Scan for the cell matching the given text and deliver its [x, y] coordinate at center. 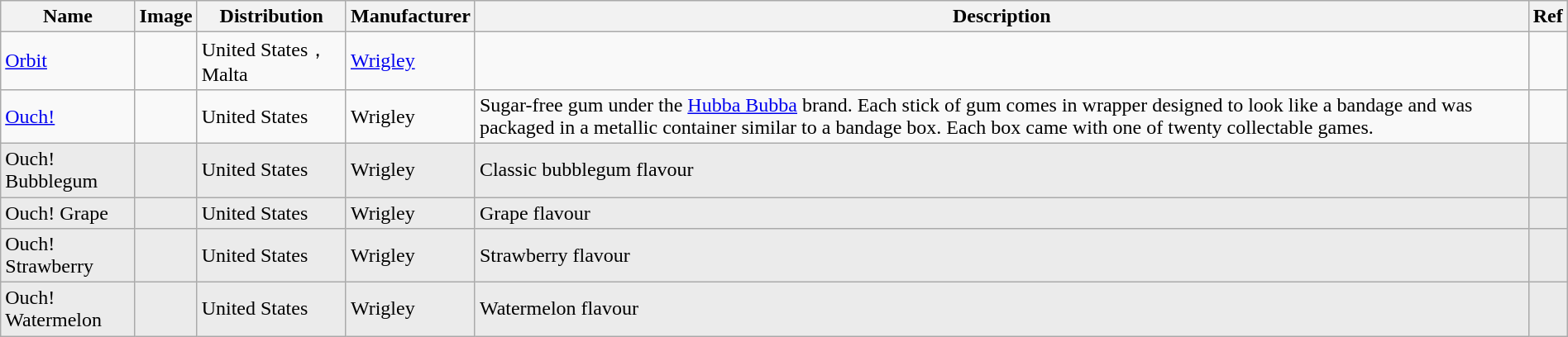
Ref [1548, 17]
Watermelon flavour [1002, 309]
Ouch! Bubblegum [68, 170]
Classic bubblegum flavour [1002, 170]
Strawberry flavour [1002, 256]
United States，Malta [271, 61]
Manufacturer [410, 17]
Distribution [271, 17]
Ouch! Strawberry [68, 256]
Description [1002, 17]
Ouch! Watermelon [68, 309]
Name [68, 17]
Grape flavour [1002, 212]
Orbit [68, 61]
Image [165, 17]
Ouch! [68, 116]
Ouch! Grape [68, 212]
